Return (x, y) of the center of cell containing provided text 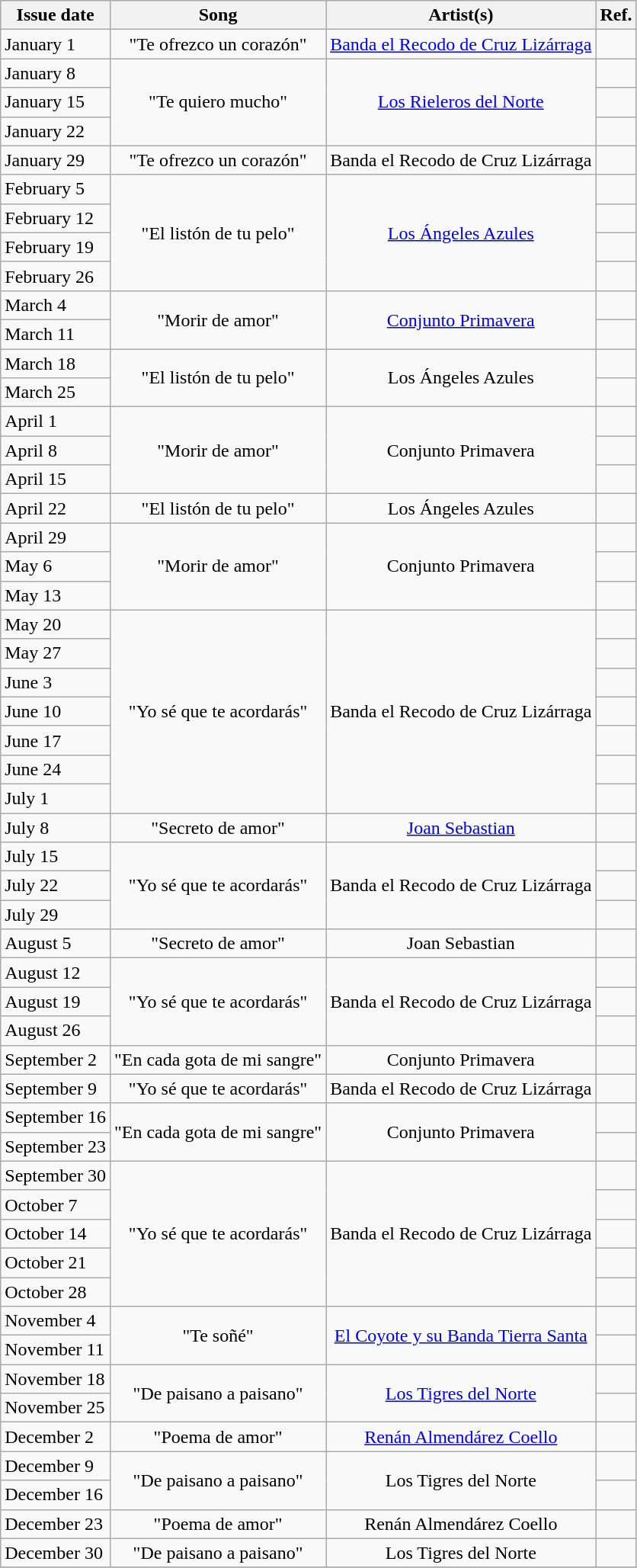
Los Rieleros del Norte (461, 102)
March 25 (56, 393)
October 14 (56, 1233)
June 3 (56, 682)
January 8 (56, 73)
July 8 (56, 827)
September 2 (56, 1060)
Song (218, 15)
September 30 (56, 1175)
November 4 (56, 1321)
September 16 (56, 1117)
January 29 (56, 160)
April 22 (56, 508)
"Te quiero mucho" (218, 102)
December 16 (56, 1495)
"Te soñé" (218, 1336)
October 28 (56, 1292)
August 12 (56, 973)
April 15 (56, 479)
December 23 (56, 1524)
August 5 (56, 944)
January 15 (56, 102)
February 19 (56, 247)
February 5 (56, 189)
January 1 (56, 44)
March 4 (56, 305)
November 25 (56, 1408)
April 8 (56, 451)
November 18 (56, 1379)
April 29 (56, 537)
Artist(s) (461, 15)
June 17 (56, 740)
June 10 (56, 711)
August 26 (56, 1031)
October 21 (56, 1262)
August 19 (56, 1002)
July 15 (56, 857)
March 18 (56, 364)
June 24 (56, 769)
May 6 (56, 566)
September 23 (56, 1146)
Issue date (56, 15)
December 9 (56, 1466)
January 22 (56, 131)
July 1 (56, 798)
May 13 (56, 595)
July 22 (56, 886)
May 20 (56, 624)
April 1 (56, 422)
February 26 (56, 276)
July 29 (56, 915)
December 2 (56, 1437)
October 7 (56, 1204)
March 11 (56, 334)
November 11 (56, 1350)
May 27 (56, 653)
February 12 (56, 218)
Ref. (616, 15)
September 9 (56, 1089)
December 30 (56, 1553)
El Coyote y su Banda Tierra Santa (461, 1336)
